Return (X, Y) of the center of cell containing provided text 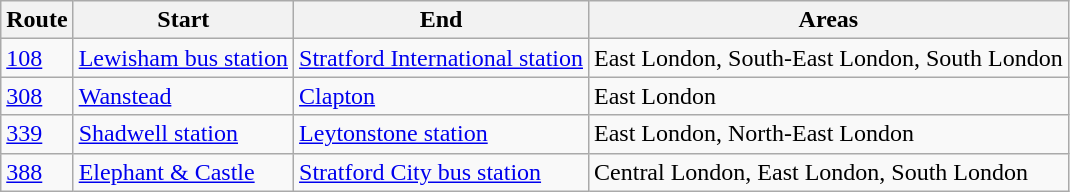
Wanstead (183, 96)
Central London, East London, South London (829, 172)
Route (37, 20)
Lewisham bus station (183, 58)
East London, North-East London (829, 134)
East London, South-East London, South London (829, 58)
339 (37, 134)
388 (37, 172)
Areas (829, 20)
Clapton (442, 96)
Shadwell station (183, 134)
Stratford City bus station (442, 172)
East London (829, 96)
308 (37, 96)
End (442, 20)
Elephant & Castle (183, 172)
Start (183, 20)
Leytonstone station (442, 134)
108 (37, 58)
Stratford International station (442, 58)
